Detect which cell encompasses the target text, then output its (x, y) center coordinate. 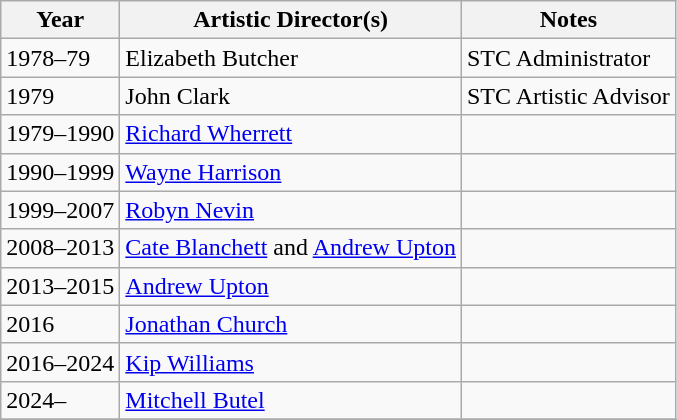
1978–79 (60, 58)
Artistic Director(s) (291, 20)
1979–1990 (60, 134)
Cate Blanchett and Andrew Upton (291, 248)
2016 (60, 324)
1979 (60, 96)
Kip Williams (291, 362)
Richard Wherrett (291, 134)
Elizabeth Butcher (291, 58)
Wayne Harrison (291, 172)
2008–2013 (60, 248)
Andrew Upton (291, 286)
Notes (568, 20)
Robyn Nevin (291, 210)
1999–2007 (60, 210)
Jonathan Church (291, 324)
2013–2015 (60, 286)
2024– (60, 400)
Mitchell Butel (291, 400)
John Clark (291, 96)
STC Artistic Advisor (568, 96)
STC Administrator (568, 58)
1990–1999 (60, 172)
2016–2024 (60, 362)
Year (60, 20)
